Extract the [x, y] coordinate from the center of the cell holding the provided text.  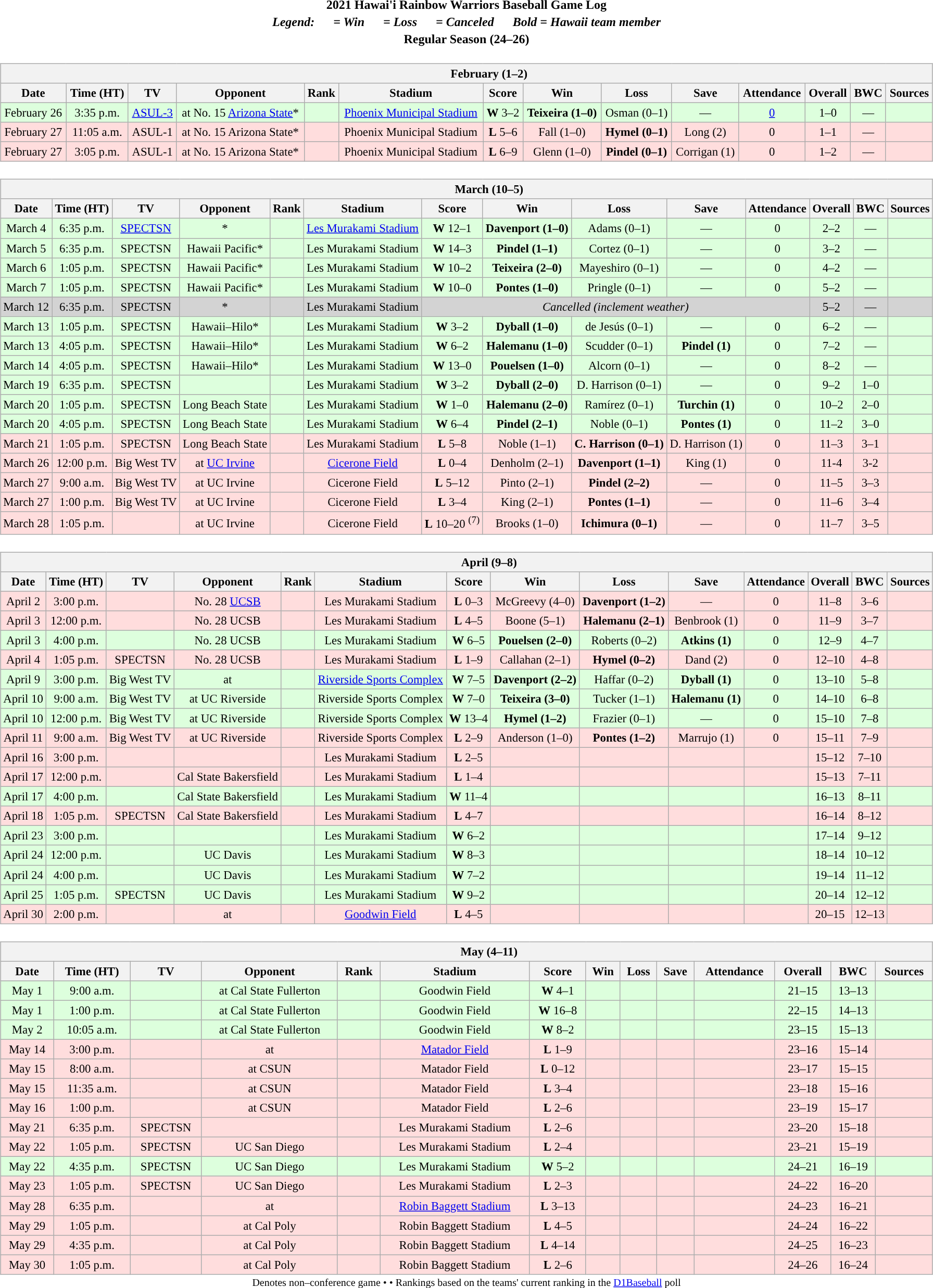
3:35 p.m. [97, 112]
W 10–2 [452, 267]
Pontes (1) [706, 424]
16–22 [853, 1226]
Corrigan (1) [705, 152]
Dyball (1) [706, 679]
2:00 p.m. [76, 914]
L 10–20 (7) [452, 523]
L 4–14 [558, 1245]
23–16 [803, 1049]
13–10 [830, 679]
W 14–3 [452, 248]
Long (2) [705, 132]
May 21 [27, 1128]
23–21 [803, 1147]
Brooks (1–0) [527, 523]
W 6–5 [469, 640]
8–11 [869, 797]
10:05 a.m. [92, 1030]
24–22 [803, 1186]
W 7–0 [469, 699]
Hymel (1–2) [535, 718]
W 7–2 [469, 875]
23–18 [803, 1088]
Benbrook (1) [706, 620]
March 4 [26, 228]
7–9 [869, 738]
D. Harrison (0–1) [619, 385]
May 23 [27, 1186]
Mayeshiro (0–1) [619, 267]
W 9–2 [469, 895]
Pontes (1–2) [624, 738]
L 4–7 [469, 816]
22–15 [803, 1010]
11-4 [831, 463]
L 5–8 [452, 443]
16–21 [853, 1206]
Pringle (0–1) [619, 287]
11–6 [831, 502]
24–23 [803, 1206]
May 30 [27, 1265]
20–14 [830, 895]
Pindel (1) [706, 346]
Pinto (2–1) [527, 483]
15–19 [853, 1147]
Teixeira (3–0) [535, 699]
W 7–5 [469, 679]
L 0–3 [469, 601]
March (10–5) [466, 189]
L 2–9 [469, 738]
Turchin (1) [706, 404]
16–19 [853, 1167]
23–15 [803, 1030]
W 4–1 [558, 990]
Noble (0–1) [619, 424]
Davenport (1–2) [624, 601]
16–24 [853, 1265]
9–12 [869, 836]
15–10 [830, 718]
March 19 [26, 385]
W 8–2 [558, 1030]
3-2 [871, 463]
12–10 [830, 659]
Anderson (1–0) [535, 738]
March 7 [26, 287]
L 0–12 [558, 1069]
13–13 [853, 990]
Dyball (1–0) [527, 326]
11–2 [831, 424]
14–10 [830, 699]
6–2 [831, 326]
March 28 [26, 523]
24–25 [803, 1245]
4–7 [869, 640]
15–11 [830, 738]
March 6 [26, 267]
Halemanu (1–0) [527, 346]
Hymel (0–2) [624, 659]
15–14 [853, 1049]
May 28 [27, 1206]
7–10 [869, 757]
April 11 [23, 738]
16–14 [830, 816]
April 9 [23, 679]
3–7 [869, 620]
24–26 [803, 1265]
17–14 [830, 836]
W 10–0 [452, 287]
7–11 [869, 777]
May 16 [27, 1108]
15–18 [853, 1128]
3–2 [831, 248]
Cortez (0–1) [619, 248]
12–12 [869, 895]
7–8 [869, 718]
Boone (5–1) [535, 620]
March 21 [26, 443]
7–2 [831, 346]
May 14 [27, 1049]
1–2 [828, 152]
L 2–5 [469, 757]
16–23 [853, 1245]
February 26 [33, 112]
23–19 [803, 1108]
3–5 [871, 523]
11–8 [830, 601]
11:35 a.m. [92, 1088]
23–17 [803, 1069]
2–2 [831, 228]
Denholm (2–1) [527, 463]
11–9 [830, 620]
Scudder (0–1) [619, 346]
3–3 [871, 483]
12–9 [830, 640]
3:05 p.m. [97, 152]
Teixeira (2–0) [527, 267]
April 23 [23, 836]
Atkins (1) [706, 640]
W 6–4 [452, 424]
W 13–4 [469, 718]
Hymel (0–1) [637, 132]
8–12 [869, 816]
April 25 [23, 895]
de Jesús (0–1) [619, 326]
Pontes (1–1) [619, 502]
W 1–0 [452, 404]
3–6 [869, 601]
4–8 [869, 659]
11–12 [869, 875]
L 1–4 [469, 777]
Teixeira (1–0) [562, 112]
10–2 [831, 404]
King (1) [706, 463]
16–13 [830, 797]
Frazier (0–1) [624, 718]
Marrujo (1) [706, 738]
Adams (0–1) [619, 228]
W 11–4 [469, 797]
D. Harrison (1) [706, 443]
3–4 [871, 502]
24–21 [803, 1167]
March 26 [26, 463]
Glenn (1–0) [562, 152]
24–24 [803, 1226]
Haffar (0–2) [624, 679]
W 5–2 [558, 1167]
21–15 [803, 990]
6–8 [869, 699]
May (4–11) [466, 951]
April 16 [23, 757]
Davenport (1–0) [527, 228]
15–16 [853, 1088]
Davenport (1–1) [619, 463]
5–8 [869, 679]
16–20 [853, 1186]
Cancelled (inclement weather) [615, 307]
McGreevy (4–0) [535, 601]
W 8–3 [469, 855]
Fall (1–0) [562, 132]
Pouelsen (2–0) [535, 640]
March 12 [26, 307]
Ramírez (0–1) [619, 404]
March 5 [26, 248]
20–15 [830, 914]
14–13 [853, 1010]
L 5–6 [503, 132]
April (9–8) [466, 562]
Callahan (2–1) [535, 659]
4–2 [831, 267]
Davenport (2–2) [535, 679]
11–3 [831, 443]
W 12–1 [452, 228]
Noble (1–1) [527, 443]
L 2–3 [558, 1186]
King (2–1) [527, 502]
3–0 [871, 424]
Pindel (1–1) [527, 248]
February (1–2) [466, 73]
19–14 [830, 875]
15–17 [853, 1108]
1–1 [828, 132]
C. Harrison (0–1) [619, 443]
8:00 a.m. [92, 1069]
April 4 [23, 659]
3–1 [871, 443]
11–5 [831, 483]
Pontes (1–0) [527, 287]
15–15 [853, 1069]
Dand (2) [706, 659]
L 5–12 [452, 483]
Halemanu (2–1) [624, 620]
ASUL-3 [152, 112]
L 6–9 [503, 152]
8–2 [831, 365]
May 2 [27, 1030]
Pindel (0–1) [637, 152]
April 2 [23, 601]
Halemanu (2–0) [527, 404]
15–12 [830, 757]
11:05 a.m. [97, 132]
L 2–4 [558, 1147]
L 0–4 [452, 463]
W 13–0 [452, 365]
Dyball (2–0) [527, 385]
12–13 [869, 914]
Pouelsen (1–0) [527, 365]
23–20 [803, 1128]
Ichimura (0–1) [619, 523]
9–2 [831, 385]
Pindel (2–2) [619, 483]
Osman (0–1) [637, 112]
April 18 [23, 816]
Roberts (0–2) [624, 640]
Tucker (1–1) [624, 699]
2–0 [871, 404]
Pindel (2–1) [527, 424]
Alcorn (0–1) [619, 365]
10–12 [869, 855]
11–7 [831, 523]
April 30 [23, 914]
18–14 [830, 855]
W 16–8 [558, 1010]
Halemanu (1) [706, 699]
March 14 [26, 365]
L 3–13 [558, 1206]
